Capture the cell that displays the provided text and extract its (x, y) central coordinate. 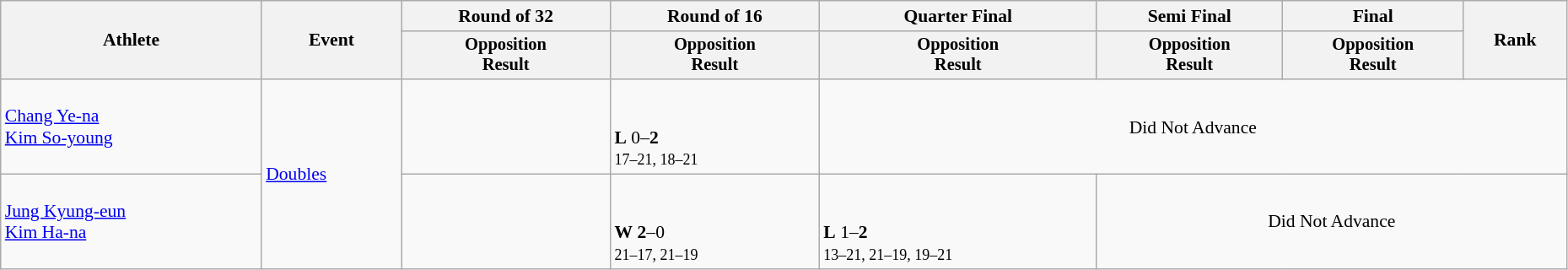
Round of 16 (714, 16)
Quarter Final (958, 16)
Athlete (132, 40)
Round of 32 (506, 16)
Jung Kyung-eunKim Ha-na (132, 222)
W 2–021–17, 21–19 (714, 222)
Final (1373, 16)
L 1–213–21, 21–19, 19–21 (958, 222)
Semi Final (1189, 16)
Rank (1515, 40)
Chang Ye-naKim So-young (132, 127)
Event (331, 40)
Doubles (331, 174)
L 0–217–21, 18–21 (714, 127)
